Detect which cell encompasses the target text, then output its [x, y] center coordinate. 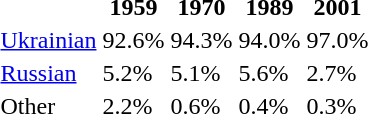
5.6% [270, 73]
94.0% [270, 40]
92.6% [134, 40]
5.1% [202, 73]
5.2% [134, 73]
94.3% [202, 40]
